Scan for the cell matching the given text and deliver its (X, Y) coordinate at center. 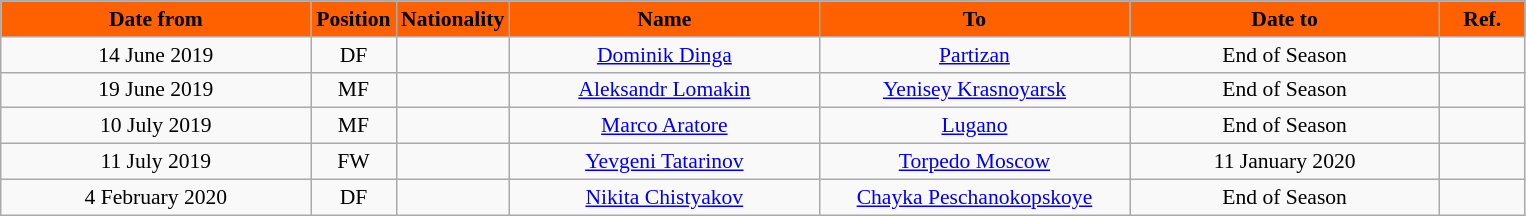
14 June 2019 (156, 55)
FW (354, 162)
Torpedo Moscow (974, 162)
Yenisey Krasnoyarsk (974, 90)
4 February 2020 (156, 197)
Nationality (452, 19)
Date to (1285, 19)
10 July 2019 (156, 126)
Yevgeni Tatarinov (664, 162)
Ref. (1482, 19)
Marco Aratore (664, 126)
Aleksandr Lomakin (664, 90)
Lugano (974, 126)
To (974, 19)
Partizan (974, 55)
Date from (156, 19)
Dominik Dinga (664, 55)
11 July 2019 (156, 162)
Nikita Chistyakov (664, 197)
Position (354, 19)
Name (664, 19)
11 January 2020 (1285, 162)
Chayka Peschanokopskoye (974, 197)
19 June 2019 (156, 90)
